Pinpoint the cell where the given text exists, returning its [x, y] midpoint coordinate. 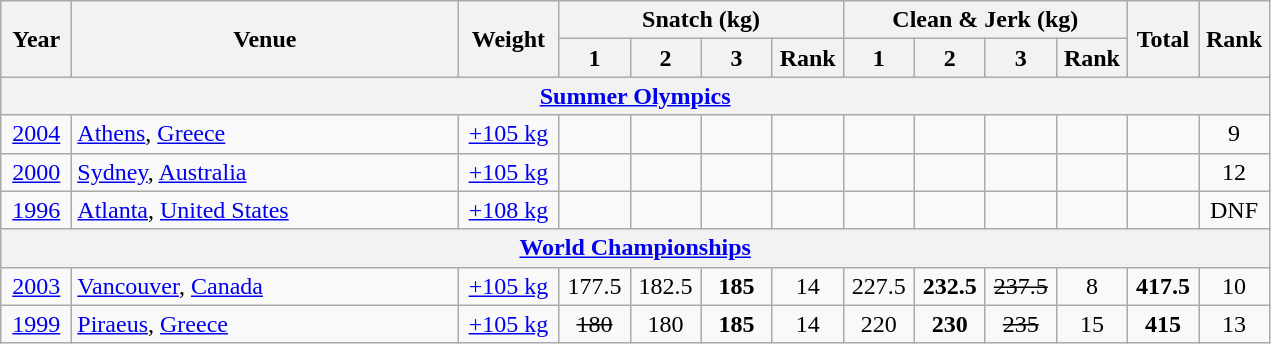
12 [1234, 172]
1999 [36, 324]
Athens, Greece [265, 134]
8 [1092, 286]
Year [36, 39]
2003 [36, 286]
Snatch (kg) [701, 20]
+108 kg [508, 210]
Vancouver, Canada [265, 286]
Total [1162, 39]
220 [878, 324]
Venue [265, 39]
232.5 [950, 286]
2000 [36, 172]
10 [1234, 286]
Atlanta, United States [265, 210]
230 [950, 324]
1996 [36, 210]
Clean & Jerk (kg) [985, 20]
415 [1162, 324]
235 [1020, 324]
Weight [508, 39]
15 [1092, 324]
Summer Olympics [636, 96]
182.5 [666, 286]
World Championships [636, 248]
9 [1234, 134]
177.5 [594, 286]
2004 [36, 134]
DNF [1234, 210]
Sydney, Australia [265, 172]
Piraeus, Greece [265, 324]
13 [1234, 324]
417.5 [1162, 286]
227.5 [878, 286]
237.5 [1020, 286]
